Capture the cell that displays the provided text and extract its [x, y] central coordinate. 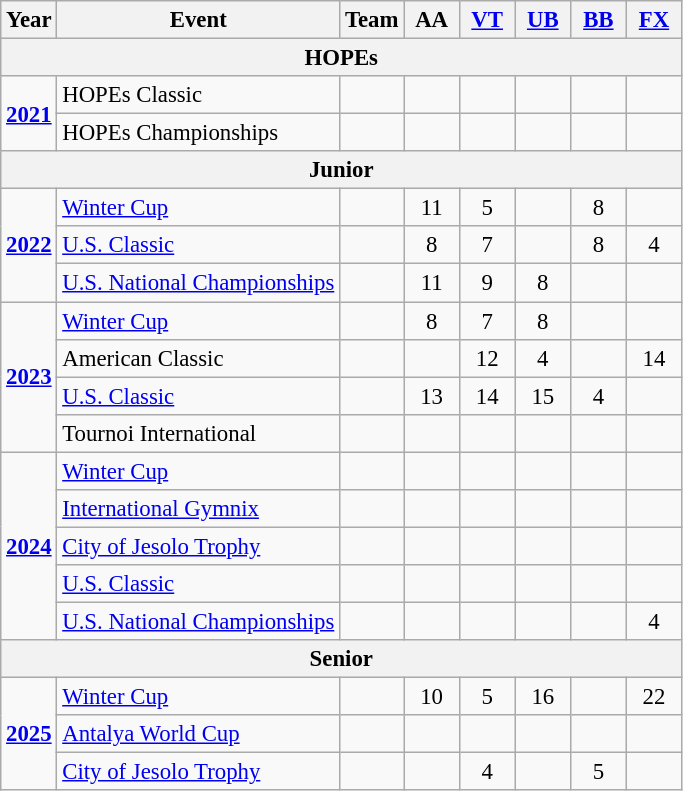
22 [654, 697]
FX [654, 20]
9 [487, 283]
2025 [29, 734]
2023 [29, 377]
Antalya World Cup [198, 734]
VT [487, 20]
AA [432, 20]
Team [372, 20]
2022 [29, 246]
American Classic [198, 358]
15 [543, 396]
Tournoi International [198, 433]
2021 [29, 114]
Event [198, 20]
International Gymnix [198, 509]
16 [543, 697]
HOPEs Championships [198, 133]
UB [543, 20]
Junior [342, 170]
12 [487, 358]
2024 [29, 546]
Senior [342, 659]
13 [432, 396]
10 [432, 697]
HOPEs Classic [198, 95]
Year [29, 20]
BB [599, 20]
HOPEs [342, 58]
